Capture the cell that displays the provided text and extract its (x, y) central coordinate. 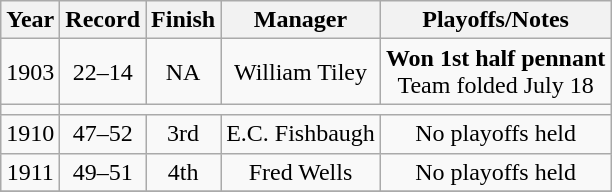
Year (30, 20)
Manager (301, 20)
Playoffs/Notes (495, 20)
E.C. Fishbaugh (301, 134)
NA (184, 72)
49–51 (103, 172)
Fred Wells (301, 172)
1911 (30, 172)
Finish (184, 20)
47–52 (103, 134)
1903 (30, 72)
1910 (30, 134)
3rd (184, 134)
Record (103, 20)
22–14 (103, 72)
4th (184, 172)
William Tiley (301, 72)
Won 1st half pennantTeam folded July 18 (495, 72)
